Determine the (x, y) coordinate at the center of the cell enclosing the given text.  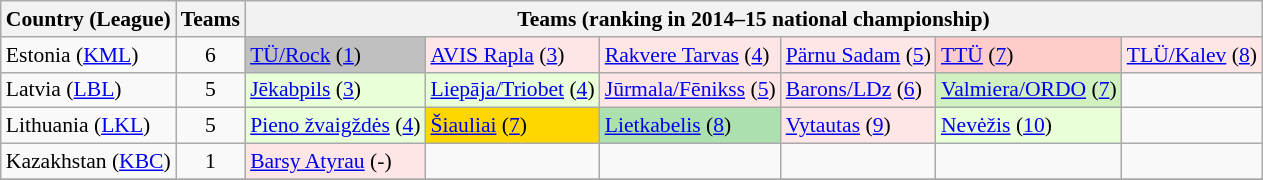
Estonia (KML) (88, 55)
1 (210, 162)
Lithuania (LKL) (88, 126)
Liepāja/Triobet (4) (512, 90)
Pärnu Sadam (5) (858, 55)
Teams (ranking in 2014–15 national championship) (754, 19)
Barons/LDz (6) (858, 90)
Barsy Atyrau (-) (335, 162)
Jēkabpils (3) (335, 90)
TTÜ (7) (1029, 55)
Country (League) (88, 19)
AVIS Rapla (3) (512, 55)
6 (210, 55)
TLÜ/Kalev (8) (1192, 55)
Vytautas (9) (858, 126)
Teams (210, 19)
Rakvere Tarvas (4) (690, 55)
Nevėžis (10) (1029, 126)
Valmiera/ORDO (7) (1029, 90)
Lietkabelis (8) (690, 126)
Kazakhstan (KBC) (88, 162)
Latvia (LBL) (88, 90)
TÜ/Rock (1) (335, 55)
Šiauliai (7) (512, 126)
Jūrmala/Fēnikss (5) (690, 90)
Pieno žvaigždės (4) (335, 126)
